Identify which cell holds the provided text, then report its [X, Y] central coordinate. 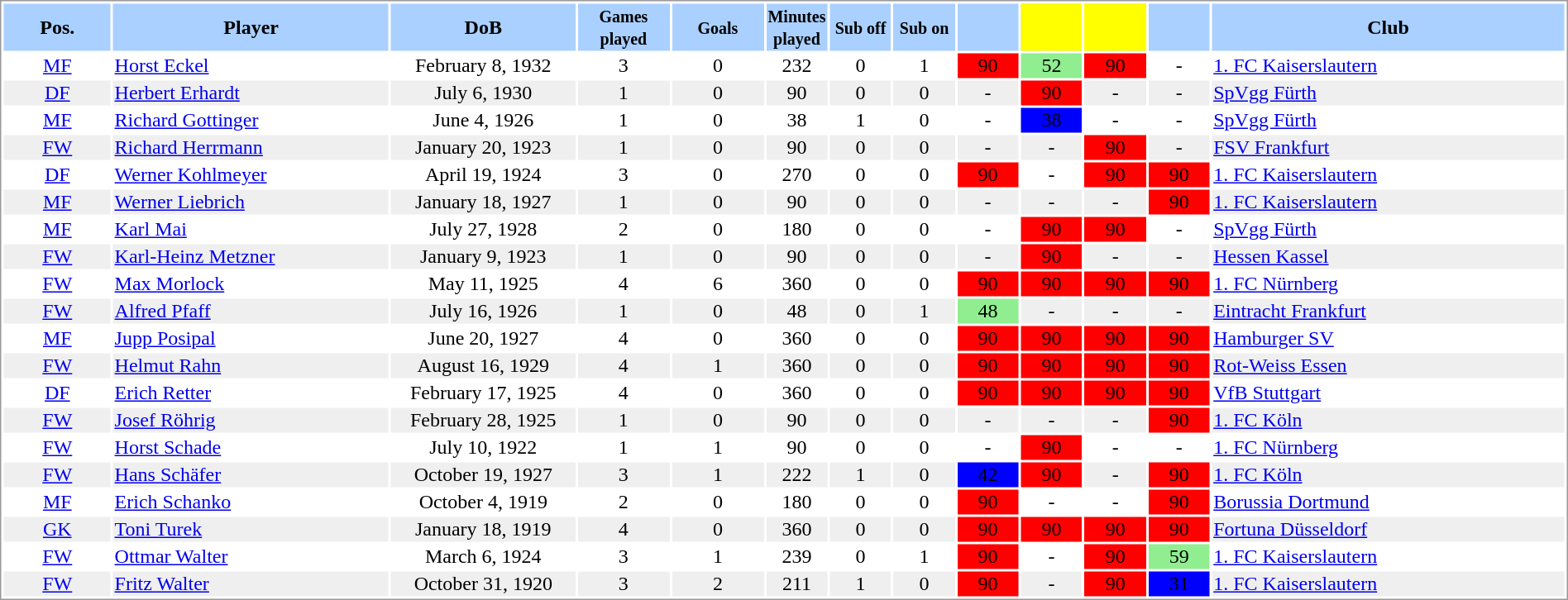
Rot-Weiss Essen [1389, 366]
May 11, 1925 [483, 283]
Alfred Pfaff [251, 312]
Max Morlock [251, 283]
April 19, 1924 [483, 174]
Josef Röhrig [251, 421]
Werner Kohlmeyer [251, 174]
Erich Schanko [251, 502]
January 20, 1923 [483, 148]
July 27, 1928 [483, 229]
GK [57, 530]
July 10, 1922 [483, 447]
Hessen Kassel [1389, 257]
Helmut Rahn [251, 366]
Ottmar Walter [251, 556]
232 [796, 65]
January 9, 1923 [483, 257]
July 16, 1926 [483, 312]
52 [1052, 65]
Eintracht Frankfurt [1389, 312]
211 [796, 584]
June 20, 1927 [483, 338]
Gamesplayed [624, 26]
222 [796, 475]
March 6, 1924 [483, 556]
270 [796, 174]
Horst Eckel [251, 65]
239 [796, 556]
Werner Liebrich [251, 202]
Pos. [57, 26]
Richard Gottinger [251, 120]
VfB Stuttgart [1389, 393]
Horst Schade [251, 447]
Minutesplayed [796, 26]
Richard Herrmann [251, 148]
Fritz Walter [251, 584]
February 17, 1925 [483, 393]
FSV Frankfurt [1389, 148]
Karl Mai [251, 229]
January 18, 1919 [483, 530]
Herbert Erhardt [251, 93]
Borussia Dortmund [1389, 502]
Club [1389, 26]
Erich Retter [251, 393]
October 4, 1919 [483, 502]
42 [988, 475]
Hans Schäfer [251, 475]
Toni Turek [251, 530]
February 28, 1925 [483, 421]
59 [1179, 556]
DoB [483, 26]
January 18, 1927 [483, 202]
Hamburger SV [1389, 338]
June 4, 1926 [483, 120]
Karl-Heinz Metzner [251, 257]
August 16, 1929 [483, 366]
Player [251, 26]
October 19, 1927 [483, 475]
February 8, 1932 [483, 65]
July 6, 1930 [483, 93]
Sub off [860, 26]
Jupp Posipal [251, 338]
Goals [718, 26]
31 [1179, 584]
6 [718, 283]
Sub on [925, 26]
October 31, 1920 [483, 584]
Fortuna Düsseldorf [1389, 530]
